Determine the [X, Y] coordinate at the center of the cell enclosing the given text.  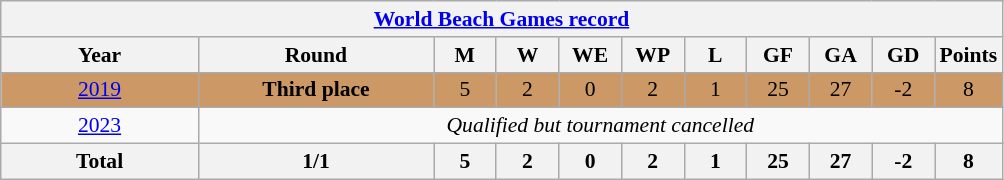
1/1 [316, 162]
World Beach Games record [502, 19]
2019 [100, 90]
WP [652, 55]
GD [904, 55]
Qualified but tournament cancelled [600, 126]
Points [968, 55]
2023 [100, 126]
GA [840, 55]
Round [316, 55]
GF [778, 55]
L [716, 55]
Total [100, 162]
W [528, 55]
Third place [316, 90]
WE [590, 55]
M [466, 55]
Year [100, 55]
